From the cell containing the given text, extract its center point as (X, Y) coordinate. 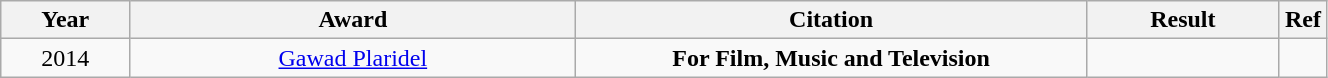
2014 (66, 58)
Year (66, 20)
Result (1182, 20)
Award (353, 20)
For Film, Music and Television (831, 58)
Gawad Plaridel (353, 58)
Ref (1302, 20)
Citation (831, 20)
